Return the [X, Y] coordinate for the center point of the cell that contains the specified text.  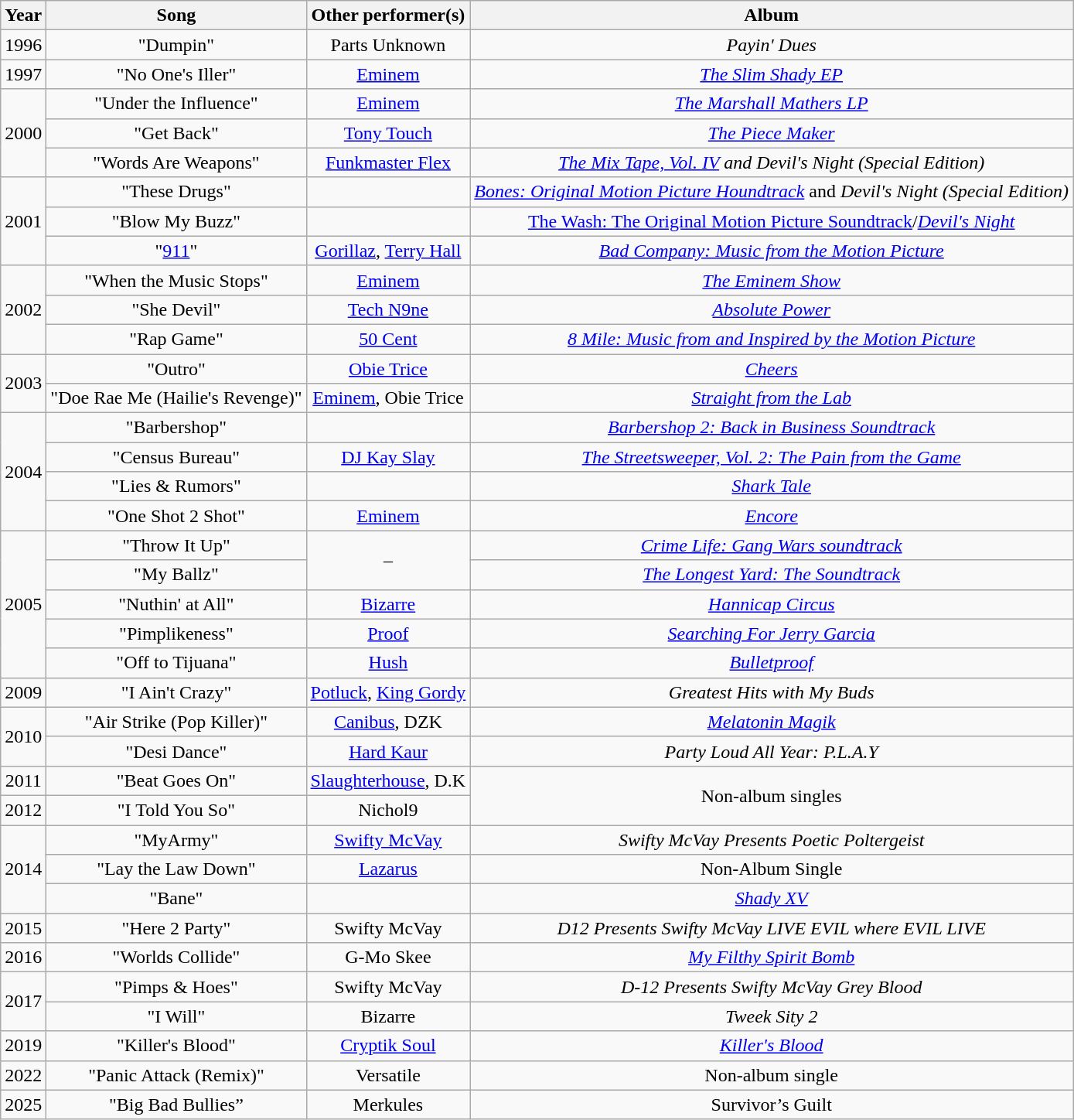
Obie Trice [388, 369]
2025 [23, 1105]
"Bane" [176, 899]
Absolute Power [772, 309]
Song [176, 15]
"Doe Rae Me (Hailie's Revenge)" [176, 398]
"Off to Tijuana" [176, 663]
"Get Back" [176, 133]
Hannicap Circus [772, 604]
"These Drugs" [176, 192]
2015 [23, 928]
The Piece Maker [772, 133]
Album [772, 15]
2009 [23, 692]
2001 [23, 221]
"Air Strike (Pop Killer)" [176, 722]
The Mix Tape, Vol. IV and Devil's Night (Special Edition) [772, 162]
Gorillaz, Terry Hall [388, 251]
"Barbershop" [176, 428]
Non-album singles [772, 795]
The Wash: The Original Motion Picture Soundtrack/Devil's Night [772, 221]
2011 [23, 780]
"Desi Dance" [176, 751]
Canibus, DZK [388, 722]
Straight from the Lab [772, 398]
"I Told You So" [176, 810]
2005 [23, 604]
The Eminem Show [772, 280]
"When the Music Stops" [176, 280]
"No One's Iller" [176, 74]
D-12 Presents Swifty McVay Grey Blood [772, 987]
2016 [23, 958]
"Pimplikeness" [176, 633]
DJ Kay Slay [388, 457]
My Filthy Spirit Bomb [772, 958]
Cryptik Soul [388, 1046]
Hard Kaur [388, 751]
Slaughterhouse, D.K [388, 780]
8 Mile: Music from and Inspired by the Motion Picture [772, 339]
Eminem, Obie Trice [388, 398]
"Rap Game" [176, 339]
Shady XV [772, 899]
Tech N9ne [388, 309]
Nichol9 [388, 810]
Bad Company: Music from the Motion Picture [772, 251]
Non-Album Single [772, 869]
Proof [388, 633]
2004 [23, 472]
2012 [23, 810]
Searching For Jerry Garcia [772, 633]
"Under the Influence" [176, 104]
"Nuthin' at All" [176, 604]
"Words Are Weapons" [176, 162]
Melatonin Magik [772, 722]
Parts Unknown [388, 45]
Survivor’s Guilt [772, 1105]
D12 Presents Swifty McVay LIVE EVIL where EVIL LIVE [772, 928]
2017 [23, 1002]
"Pimps & Hoes" [176, 987]
"Killer's Blood" [176, 1046]
Bones: Original Motion Picture Houndtrack and Devil's Night (Special Edition) [772, 192]
G-Mo Skee [388, 958]
2022 [23, 1075]
The Slim Shady EP [772, 74]
"Lay the Law Down" [176, 869]
"I Ain't Crazy" [176, 692]
Year [23, 15]
Crime Life: Gang Wars soundtrack [772, 545]
Lazarus [388, 869]
Barbershop 2: Back in Business Soundtrack [772, 428]
Bulletproof [772, 663]
Hush [388, 663]
"Worlds Collide" [176, 958]
"My Ballz" [176, 575]
The Longest Yard: The Soundtrack [772, 575]
Encore [772, 516]
Killer's Blood [772, 1046]
Other performer(s) [388, 15]
"She Devil" [176, 309]
Shark Tale [772, 487]
2010 [23, 736]
Party Loud All Year: P.L.A.Y [772, 751]
"Census Bureau" [176, 457]
"Beat Goes On" [176, 780]
Tony Touch [388, 133]
"I Will" [176, 1016]
50 Cent [388, 339]
"Blow My Buzz" [176, 221]
"Panic Attack (Remix)" [176, 1075]
Greatest Hits with My Buds [772, 692]
"Big Bad Bullies” [176, 1105]
"Throw It Up" [176, 545]
"MyArmy" [176, 839]
Cheers [772, 369]
2014 [23, 869]
1997 [23, 74]
Non-album single [772, 1075]
"911" [176, 251]
"Outro" [176, 369]
Versatile [388, 1075]
2003 [23, 384]
– [388, 560]
Swifty McVay Presents Poetic Poltergeist [772, 839]
2002 [23, 309]
The Marshall Mathers LP [772, 104]
Payin' Dues [772, 45]
Funkmaster Flex [388, 162]
2000 [23, 133]
Merkules [388, 1105]
Tweek Sity 2 [772, 1016]
Potluck, King Gordy [388, 692]
"One Shot 2 Shot" [176, 516]
1996 [23, 45]
"Here 2 Party" [176, 928]
The Streetsweeper, Vol. 2: The Pain from the Game [772, 457]
2019 [23, 1046]
"Lies & Rumors" [176, 487]
"Dumpin" [176, 45]
